Determine the [X, Y] coordinate at the center of the cell enclosing the given text.  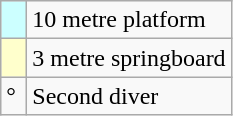
3 metre springboard [129, 58]
Second diver [129, 96]
° [14, 96]
10 metre platform [129, 20]
